Find where the given text appears and provide that cell's center as [x, y] coordinate. 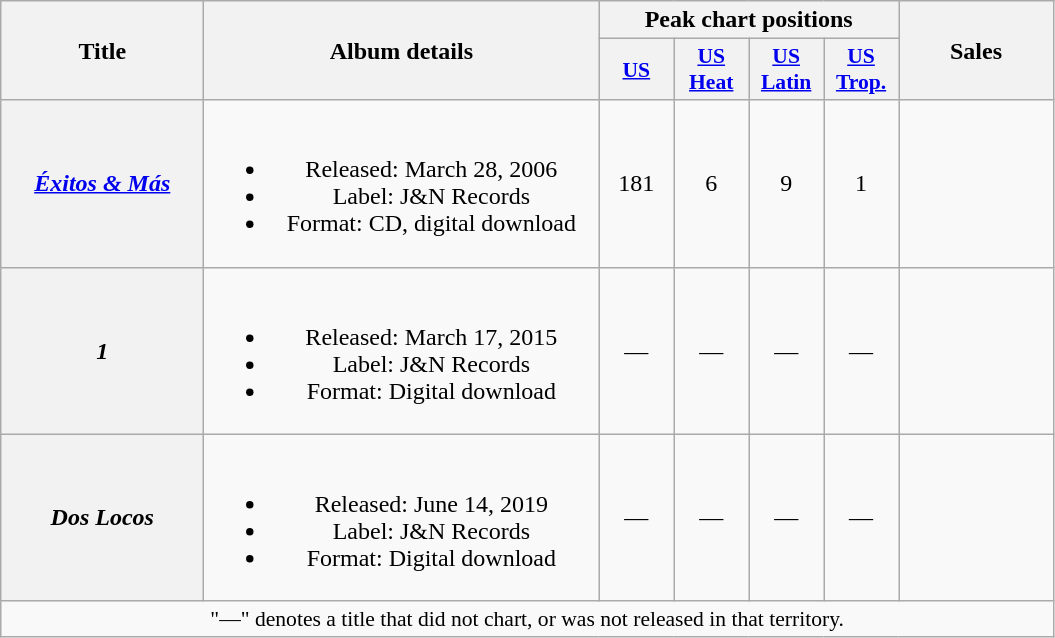
USTrop. [862, 70]
US [636, 70]
Sales [976, 50]
Dos Locos [102, 518]
Released: June 14, 2019Label: J&N RecordsFormat: Digital download [402, 518]
181 [636, 184]
9 [786, 184]
Éxitos & Más [102, 184]
Title [102, 50]
6 [712, 184]
Peak chart positions [749, 20]
"—" denotes a title that did not chart, or was not released in that territory. [528, 619]
Released: March 17, 2015Label: J&N RecordsFormat: Digital download [402, 350]
Released: March 28, 2006Label: J&N RecordsFormat: CD, digital download [402, 184]
USHeat [712, 70]
Album details [402, 50]
USLatin [786, 70]
